Capture the cell that displays the provided text and extract its (x, y) central coordinate. 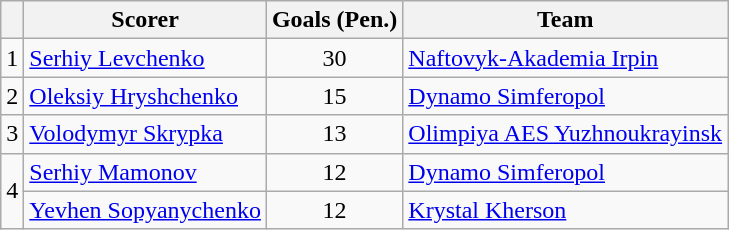
4 (12, 191)
Oleksiy Hryshchenko (146, 96)
2 (12, 96)
15 (334, 96)
13 (334, 134)
Serhiy Mamonov (146, 172)
30 (334, 58)
3 (12, 134)
Scorer (146, 20)
Olimpiya AES Yuzhnoukrayinsk (566, 134)
Team (566, 20)
Naftovyk-Akademia Irpin (566, 58)
Krystal Kherson (566, 210)
1 (12, 58)
Yevhen Sopyanychenko (146, 210)
Serhiy Levchenko (146, 58)
Goals (Pen.) (334, 20)
Volodymyr Skrypka (146, 134)
